Return the [x, y] coordinate for the center point of the cell that contains the specified text.  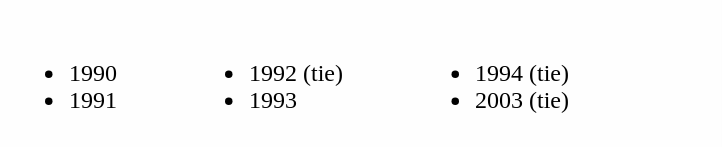
19901991 [64, 74]
1992 (tie)1993 [266, 74]
1994 (tie)2003 (tie) [492, 74]
